Output the (X, Y) coordinate of the center of the cell containing the given text.  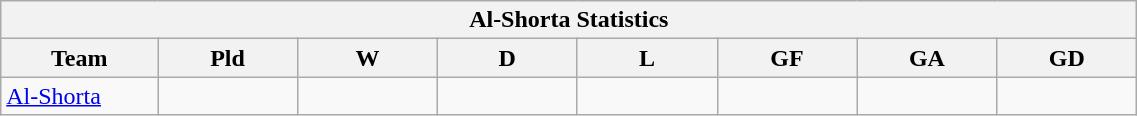
Pld (228, 58)
L (647, 58)
Al-Shorta (80, 96)
D (507, 58)
GD (1067, 58)
Team (80, 58)
GA (927, 58)
Al-Shorta Statistics (569, 20)
GF (787, 58)
W (367, 58)
